Extract the (X, Y) coordinate from the center of the cell holding the provided text.  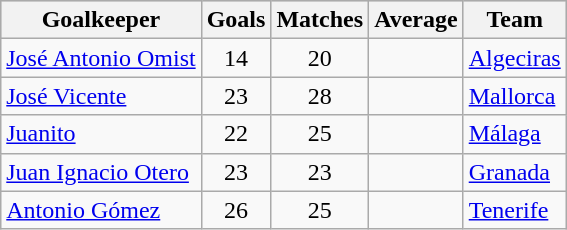
28 (320, 96)
Algeciras (514, 58)
Granada (514, 172)
Tenerife (514, 210)
José Antonio Omist (101, 58)
Goalkeeper (101, 20)
Goals (236, 20)
Antonio Gómez (101, 210)
14 (236, 58)
Juanito (101, 134)
Team (514, 20)
26 (236, 210)
José Vicente (101, 96)
Juan Ignacio Otero (101, 172)
20 (320, 58)
Average (416, 20)
22 (236, 134)
Matches (320, 20)
Málaga (514, 134)
Mallorca (514, 96)
